Locate the cell with the specified text and output its (X, Y) center coordinate. 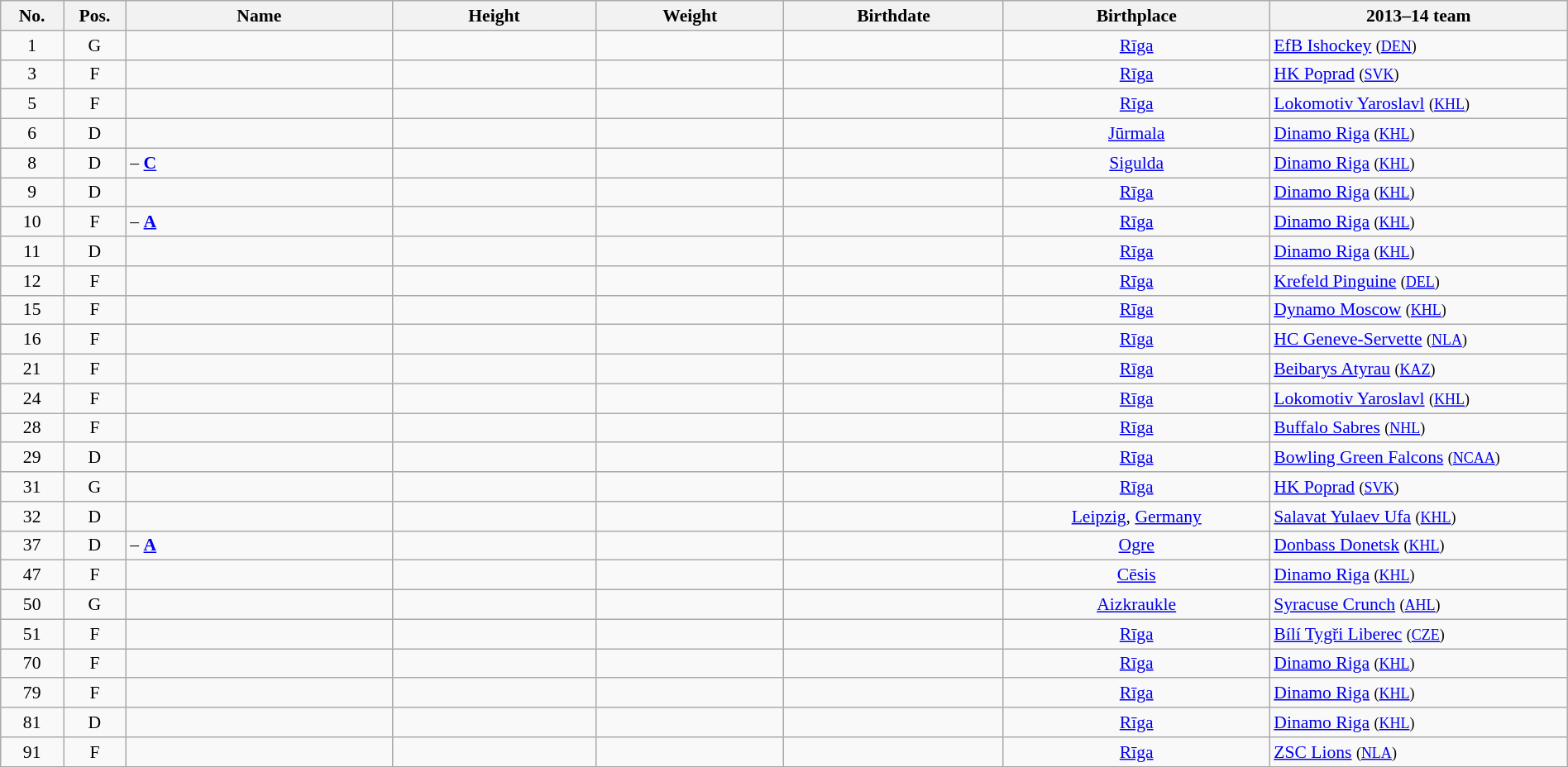
Birthdate (893, 16)
Syracuse Crunch (AHL) (1418, 605)
Bílí Tygři Liberec (CZE) (1418, 634)
Krefeld Pinguine (DEL) (1418, 281)
2013–14 team (1418, 16)
3 (32, 74)
81 (32, 722)
91 (32, 752)
6 (32, 134)
10 (32, 222)
70 (32, 664)
15 (32, 310)
16 (32, 340)
8 (32, 163)
79 (32, 693)
51 (32, 634)
Jūrmala (1136, 134)
24 (32, 398)
EfB Ishockey (DEN) (1418, 45)
47 (32, 575)
1 (32, 45)
No. (32, 16)
Bowling Green Falcons (NCAA) (1418, 458)
HC Geneve-Servette (NLA) (1418, 340)
Aizkraukle (1136, 605)
Salavat Yulaev Ufa (KHL) (1418, 517)
Name (259, 16)
28 (32, 428)
Weight (690, 16)
37 (32, 545)
Sigulda (1136, 163)
Dynamo Moscow (KHL) (1418, 310)
Ogre (1136, 545)
11 (32, 251)
29 (32, 458)
Beibarys Atyrau (KAZ) (1418, 369)
Buffalo Sabres (NHL) (1418, 428)
31 (32, 487)
32 (32, 517)
Donbass Donetsk (KHL) (1418, 545)
50 (32, 605)
5 (32, 104)
Height (494, 16)
Leipzig, Germany (1136, 517)
9 (32, 193)
21 (32, 369)
ZSC Lions (NLA) (1418, 752)
– C (259, 163)
Pos. (95, 16)
Cēsis (1136, 575)
12 (32, 281)
Birthplace (1136, 16)
